For the text-containing cell, return its midpoint in [X, Y] coordinate format. 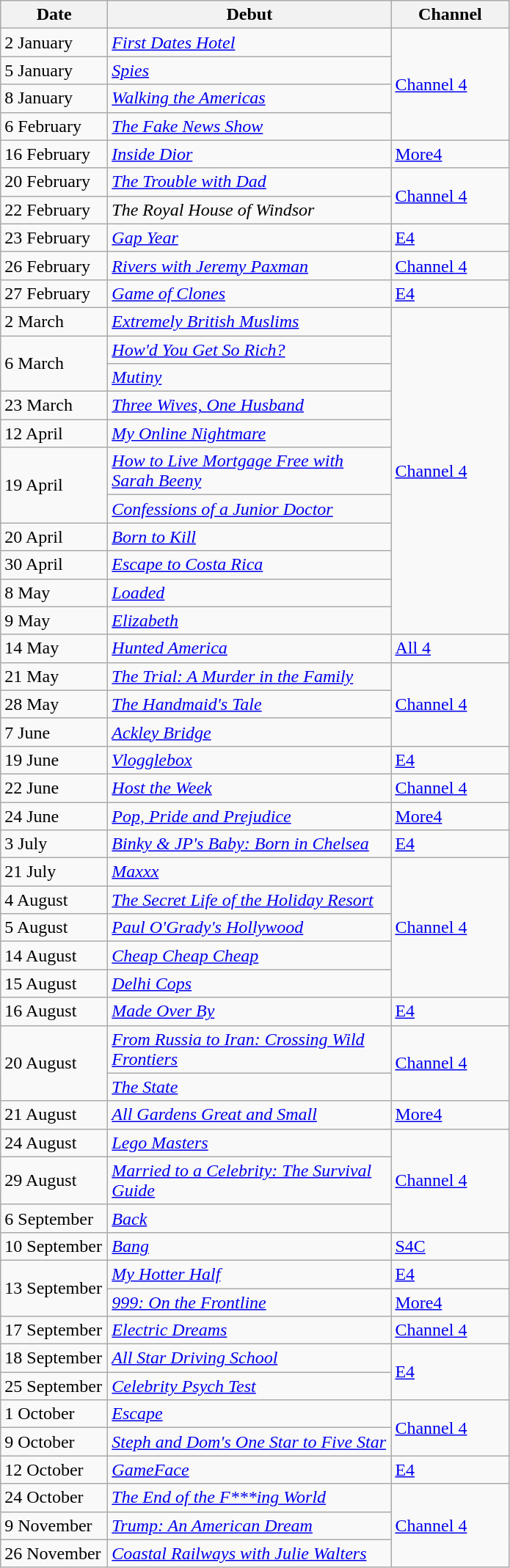
5 January [54, 70]
All 4 [451, 648]
The Royal House of Windsor [249, 210]
Steph and Dom's One Star to Five Star [249, 1442]
17 September [54, 1330]
How to Live Mortgage Free with Sarah Beeny [249, 471]
Paul O'Grady's Hollywood [249, 928]
20 August [54, 1063]
Extremely British Muslims [249, 321]
12 April [54, 433]
The Fake News Show [249, 126]
26 February [54, 265]
23 February [54, 238]
2 March [54, 321]
13 September [54, 1288]
21 August [54, 1115]
24 October [54, 1498]
S4C [451, 1246]
How'd You Get So Rich? [249, 350]
29 August [54, 1181]
21 May [54, 676]
Gap Year [249, 238]
Celebrity Psych Test [249, 1386]
7 June [54, 732]
25 September [54, 1386]
20 February [54, 182]
1 October [54, 1414]
Rivers with Jeremy Paxman [249, 265]
Made Over By [249, 1011]
15 August [54, 983]
My Online Nightmare [249, 433]
9 May [54, 620]
18 September [54, 1358]
12 October [54, 1470]
19 April [54, 486]
Vlogglebox [249, 760]
3 July [54, 844]
Confessions of a Junior Doctor [249, 509]
Married to a Celebrity: The Survival Guide [249, 1181]
The Trial: A Murder in the Family [249, 676]
Spies [249, 70]
16 August [54, 1011]
6 February [54, 126]
The State [249, 1087]
Date [54, 15]
10 September [54, 1246]
Game of Clones [249, 293]
Back [249, 1218]
First Dates Hotel [249, 43]
Loaded [249, 593]
Escape to Costa Rica [249, 565]
The Secret Life of the Holiday Resort [249, 900]
6 March [54, 364]
The Trouble with Dad [249, 182]
27 February [54, 293]
999: On the Frontline [249, 1302]
4 August [54, 900]
14 August [54, 956]
Maxxx [249, 872]
Cheap Cheap Cheap [249, 956]
2 January [54, 43]
The Handmaid's Tale [249, 704]
From Russia to Iran: Crossing Wild Frontiers [249, 1049]
19 June [54, 760]
Trump: An American Dream [249, 1525]
Pop, Pride and Prejudice [249, 816]
23 March [54, 406]
9 October [54, 1442]
24 August [54, 1143]
All Gardens Great and Small [249, 1115]
Inside Dior [249, 154]
9 November [54, 1525]
22 February [54, 210]
My Hotter Half [249, 1274]
Delhi Cops [249, 983]
Host the Week [249, 788]
Three Wives, One Husband [249, 406]
GameFace [249, 1470]
6 September [54, 1218]
Coastal Railways with Julie Walters [249, 1553]
Mutiny [249, 378]
Walking the Americas [249, 98]
Escape [249, 1414]
All Star Driving School [249, 1358]
Channel [451, 15]
14 May [54, 648]
Debut [249, 15]
24 June [54, 816]
30 April [54, 565]
Ackley Bridge [249, 732]
28 May [54, 704]
Bang [249, 1246]
The End of the F***ing World [249, 1498]
22 June [54, 788]
Binky & JP's Baby: Born in Chelsea [249, 844]
5 August [54, 928]
16 February [54, 154]
20 April [54, 537]
21 July [54, 872]
26 November [54, 1553]
Hunted America [249, 648]
Lego Masters [249, 1143]
8 January [54, 98]
Electric Dreams [249, 1330]
Born to Kill [249, 537]
Elizabeth [249, 620]
8 May [54, 593]
